Scan for the cell matching the given text and deliver its (x, y) coordinate at center. 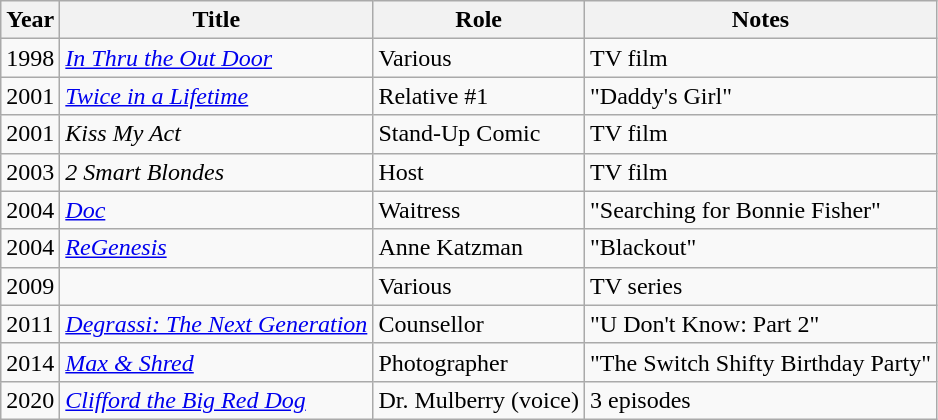
Notes (761, 20)
In Thru the Out Door (216, 58)
Photographer (479, 362)
2011 (30, 324)
Doc (216, 210)
"Daddy's Girl" (761, 96)
"Searching for Bonnie Fisher" (761, 210)
Year (30, 20)
2 Smart Blondes (216, 172)
Relative #1 (479, 96)
TV series (761, 286)
Twice in a Lifetime (216, 96)
Degrassi: The Next Generation (216, 324)
Title (216, 20)
1998 (30, 58)
Clifford the Big Red Dog (216, 400)
2020 (30, 400)
Stand-Up Comic (479, 134)
Waitress (479, 210)
2014 (30, 362)
ReGenesis (216, 248)
2009 (30, 286)
"The Switch Shifty Birthday Party" (761, 362)
Kiss My Act (216, 134)
Counsellor (479, 324)
Host (479, 172)
Dr. Mulberry (voice) (479, 400)
"Blackout" (761, 248)
3 episodes (761, 400)
Max & Shred (216, 362)
2003 (30, 172)
Anne Katzman (479, 248)
Role (479, 20)
"U Don't Know: Part 2" (761, 324)
